Provide the (X, Y) coordinate of the cell's center where the given text is located.  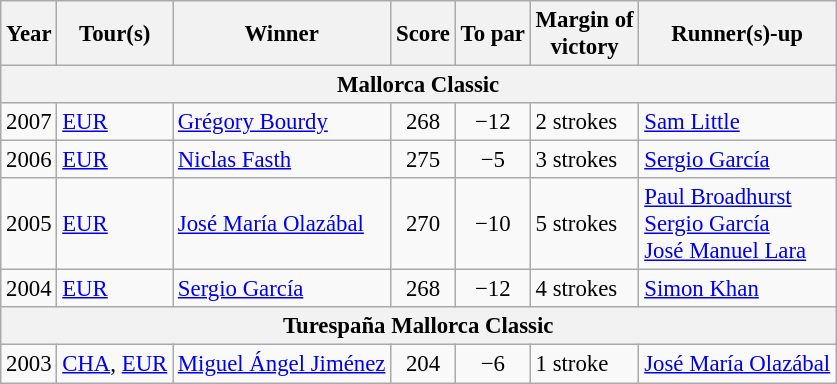
3 strokes (584, 160)
2003 (29, 364)
Paul Broadhurst Sergio García José Manuel Lara (738, 224)
Score (424, 34)
Grégory Bourdy (282, 122)
−10 (492, 224)
5 strokes (584, 224)
Tour(s) (115, 34)
Margin ofvictory (584, 34)
Miguel Ángel Jiménez (282, 364)
−6 (492, 364)
275 (424, 160)
4 strokes (584, 289)
Winner (282, 34)
2 strokes (584, 122)
Simon Khan (738, 289)
2005 (29, 224)
CHA, EUR (115, 364)
270 (424, 224)
Mallorca Classic (418, 85)
2006 (29, 160)
2007 (29, 122)
−5 (492, 160)
2004 (29, 289)
To par (492, 34)
Runner(s)-up (738, 34)
Turespaña Mallorca Classic (418, 327)
Year (29, 34)
Sam Little (738, 122)
204 (424, 364)
Niclas Fasth (282, 160)
1 stroke (584, 364)
